Return the [X, Y] coordinate for the center point of the cell that contains the specified text.  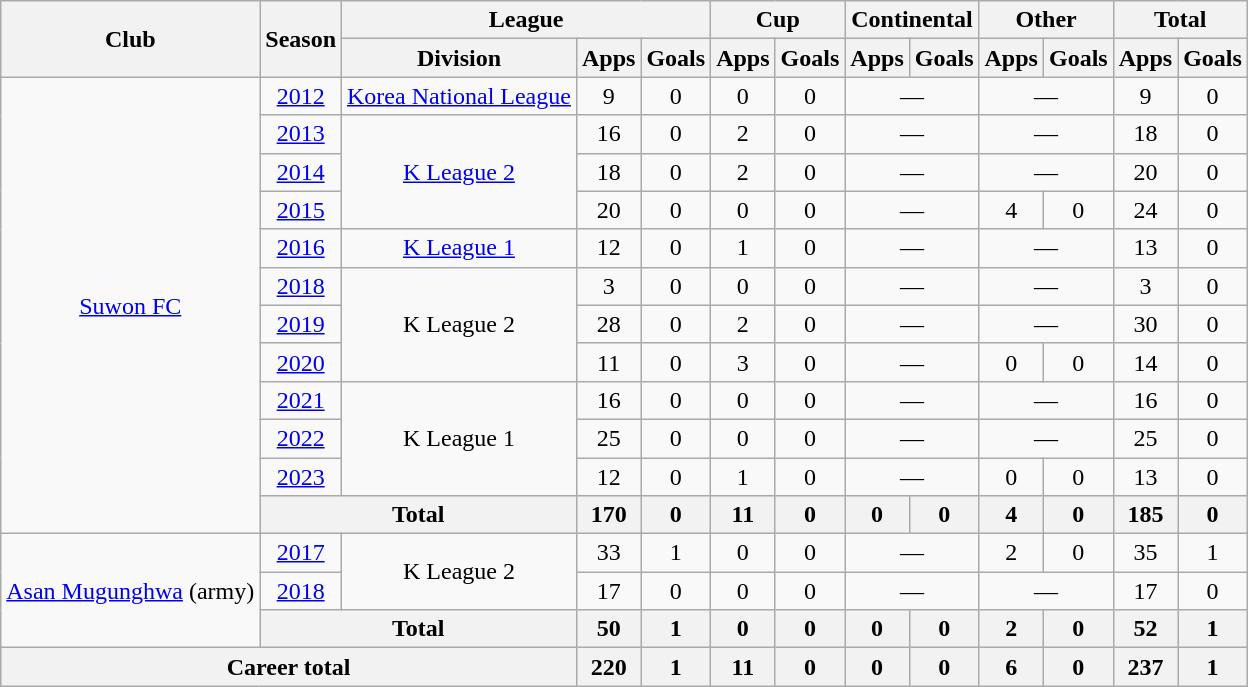
52 [1145, 629]
2022 [301, 438]
220 [608, 667]
185 [1145, 515]
2017 [301, 553]
2015 [301, 210]
6 [1011, 667]
2020 [301, 362]
Career total [289, 667]
24 [1145, 210]
50 [608, 629]
2021 [301, 400]
237 [1145, 667]
28 [608, 324]
33 [608, 553]
2016 [301, 248]
2019 [301, 324]
Korea National League [460, 96]
2023 [301, 477]
170 [608, 515]
Division [460, 58]
35 [1145, 553]
Continental [912, 20]
Suwon FC [130, 306]
Season [301, 39]
2012 [301, 96]
2014 [301, 172]
14 [1145, 362]
League [526, 20]
30 [1145, 324]
Other [1046, 20]
Cup [778, 20]
2013 [301, 134]
Club [130, 39]
Asan Mugunghwa (army) [130, 591]
